Detect which cell encompasses the target text, then output its (x, y) center coordinate. 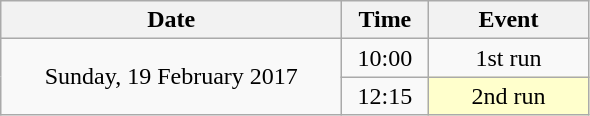
Sunday, 19 February 2017 (172, 77)
12:15 (385, 96)
1st run (508, 58)
Event (508, 20)
10:00 (385, 58)
Date (172, 20)
2nd run (508, 96)
Time (385, 20)
